Extract the [X, Y] coordinate from the center of the cell holding the provided text.  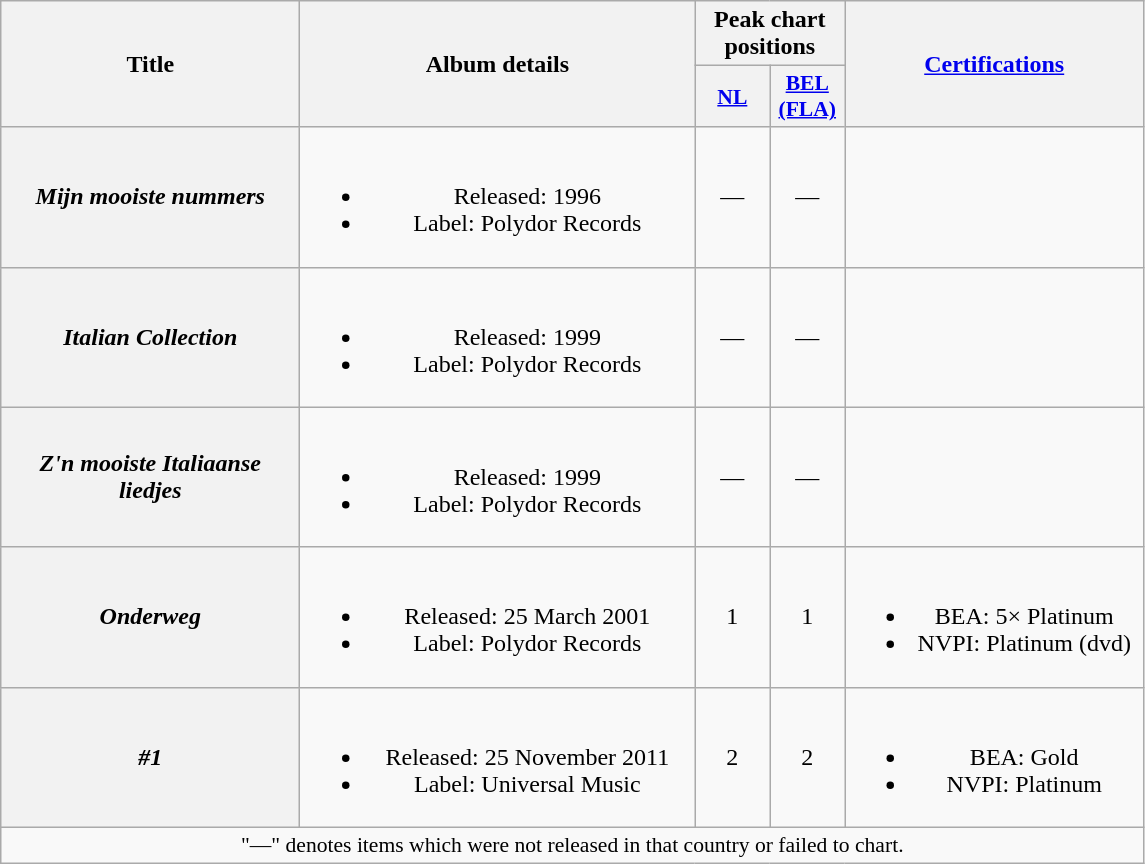
Italian Collection [150, 337]
BEA: 5× PlatinumNVPI: Platinum (dvd) [994, 617]
Released: 1996Label: Polydor Records [498, 197]
Certifications [994, 64]
Z'n mooiste Italiaanse liedjes [150, 477]
Mijn mooiste nummers [150, 197]
Onderweg [150, 617]
Peak chart positions [770, 34]
BEA: GoldNVPI: Platinum [994, 757]
NL [732, 96]
Released: 25 March 2001Label: Polydor Records [498, 617]
Title [150, 64]
BEL(FLA) [808, 96]
#1 [150, 757]
"—" denotes items which were not released in that country or failed to chart. [572, 845]
Released: 25 November 2011Label: Universal Music [498, 757]
Album details [498, 64]
